Determine the (x, y) coordinate at the center of the cell enclosing the given text.  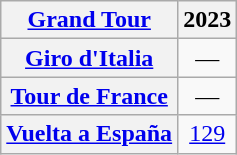
Tour de France (90, 96)
Grand Tour (90, 20)
129 (208, 134)
Giro d'Italia (90, 58)
Vuelta a España (90, 134)
2023 (208, 20)
